Identify which cell holds the provided text, then report its [x, y] central coordinate. 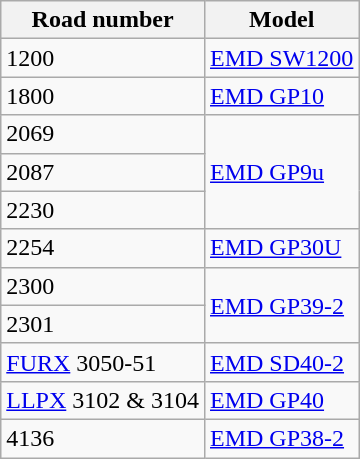
EMD GP30U [281, 248]
4136 [103, 438]
2254 [103, 248]
2069 [103, 134]
EMD GP39-2 [281, 305]
2301 [103, 324]
LLPX 3102 & 3104 [103, 400]
1200 [103, 58]
EMD GP38-2 [281, 438]
EMD GP10 [281, 96]
EMD GP9u [281, 172]
FURX 3050-51 [103, 362]
2300 [103, 286]
1800 [103, 96]
Road number [103, 20]
EMD SD40-2 [281, 362]
2087 [103, 172]
2230 [103, 210]
Model [281, 20]
EMD SW1200 [281, 58]
EMD GP40 [281, 400]
